Extract the [X, Y] coordinate from the center of the cell holding the provided text.  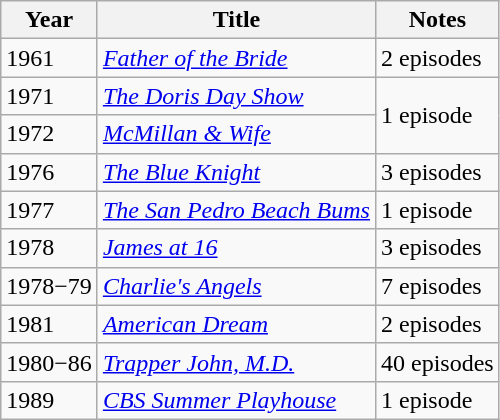
American Dream [236, 324]
1989 [50, 400]
1972 [50, 134]
Trapper John, M.D. [236, 362]
40 episodes [437, 362]
Father of the Bride [236, 58]
1978 [50, 248]
Title [236, 20]
1961 [50, 58]
7 episodes [437, 286]
The Blue Knight [236, 172]
1977 [50, 210]
James at 16 [236, 248]
McMillan & Wife [236, 134]
The Doris Day Show [236, 96]
CBS Summer Playhouse [236, 400]
Charlie's Angels [236, 286]
The San Pedro Beach Bums [236, 210]
Year [50, 20]
1971 [50, 96]
1980−86 [50, 362]
1976 [50, 172]
1978−79 [50, 286]
Notes [437, 20]
1981 [50, 324]
